Search for the cell housing the specified text and yield its (X, Y) center coordinate. 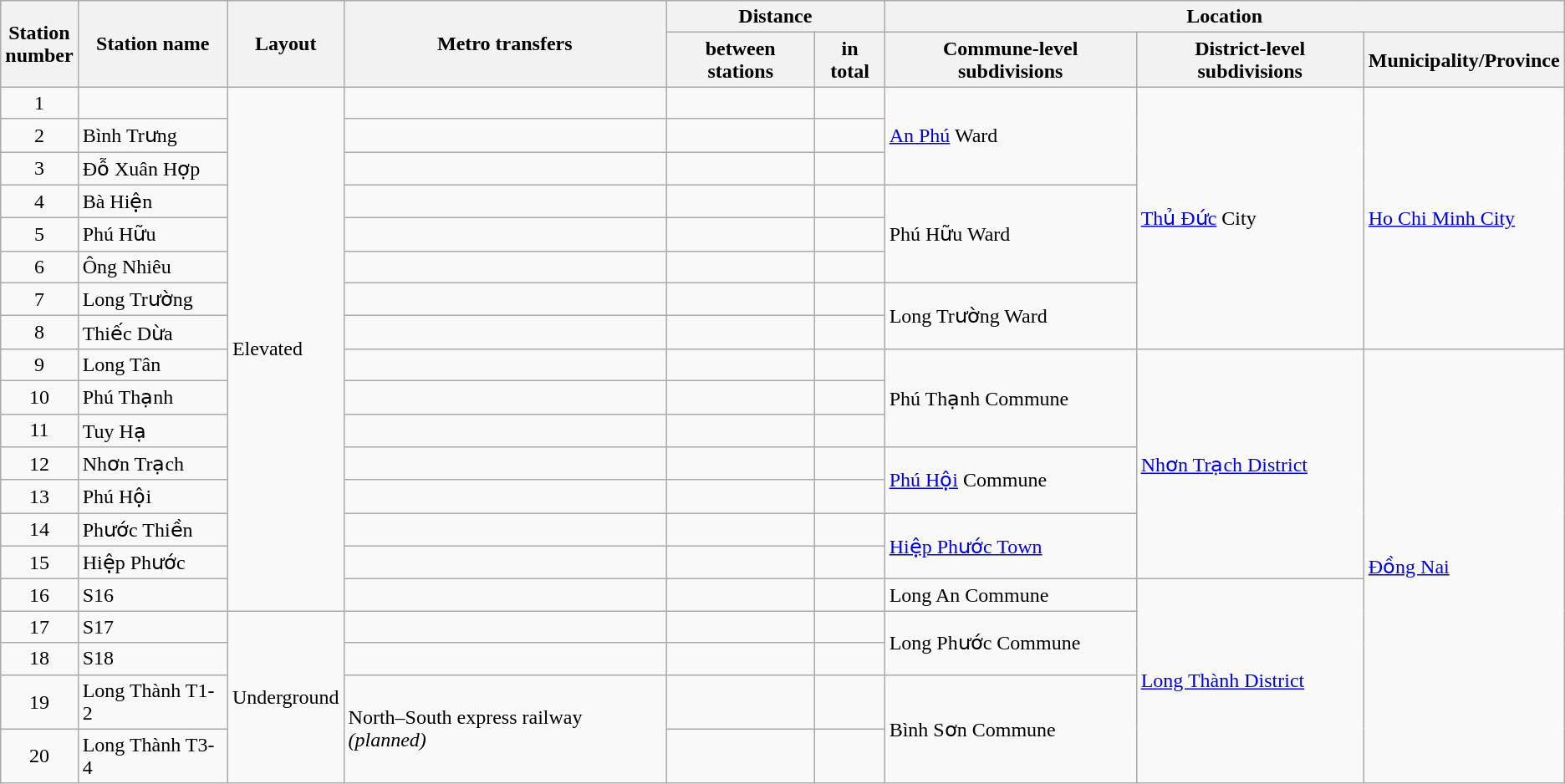
Layout (286, 43)
Phú Thạnh (152, 397)
S16 (152, 595)
Long Phước Commune (1010, 643)
11 (39, 430)
Location (1224, 17)
Tuy Hạ (152, 430)
6 (39, 267)
Nhơn Trạch District (1250, 463)
Long An Commune (1010, 595)
Phú Thạnh Commune (1010, 398)
in total (849, 60)
8 (39, 333)
Phú Hữu (152, 235)
Nhơn Trạch (152, 464)
15 (39, 563)
Station name (152, 43)
Long Tân (152, 364)
Phú Hội Commune (1010, 480)
Elevated (286, 349)
Hiệp Phước Town (1010, 547)
North–South express railway (planned) (505, 729)
Đỗ Xuân Hợp (152, 169)
17 (39, 627)
Thiếc Dừa (152, 333)
S18 (152, 659)
14 (39, 530)
4 (39, 201)
Long Trường (152, 299)
Long Thành T3-4 (152, 756)
Phú Hội (152, 496)
10 (39, 397)
Phú Hữu Ward (1010, 234)
20 (39, 756)
19 (39, 702)
between stations (741, 60)
Municipality/Province (1464, 60)
1 (39, 103)
Phước Thiền (152, 530)
12 (39, 464)
District-level subdivisions (1250, 60)
An Phú Ward (1010, 135)
18 (39, 659)
Bình Trưng (152, 135)
5 (39, 235)
Bà Hiện (152, 201)
9 (39, 364)
S17 (152, 627)
Long Thành District (1250, 681)
Đồng Nai (1464, 566)
Commune-level subdivisions (1010, 60)
2 (39, 135)
Metro transfers (505, 43)
Underground (286, 697)
7 (39, 299)
13 (39, 496)
Ông Nhiêu (152, 267)
Thủ Đức City (1250, 218)
Hiệp Phước (152, 563)
16 (39, 595)
3 (39, 169)
Long Thành T1-2 (152, 702)
Distance (776, 17)
Station number (39, 43)
Ho Chi Minh City (1464, 218)
Bình Sơn Commune (1010, 729)
Long Trường Ward (1010, 316)
